Output the (x, y) coordinate of the center of the cell containing the given text.  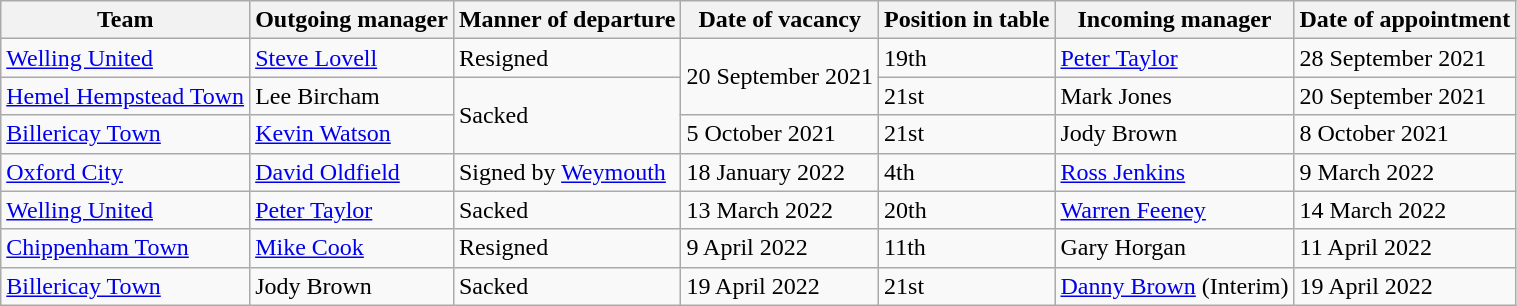
13 March 2022 (780, 210)
Chippenham Town (126, 248)
Ross Jenkins (1174, 172)
Warren Feeney (1174, 210)
Steve Lovell (352, 58)
Kevin Watson (352, 134)
19th (967, 58)
20th (967, 210)
18 January 2022 (780, 172)
Manner of departure (566, 20)
28 September 2021 (1405, 58)
Incoming manager (1174, 20)
Mark Jones (1174, 96)
9 March 2022 (1405, 172)
Date of vacancy (780, 20)
Oxford City (126, 172)
Danny Brown (Interim) (1174, 286)
11 April 2022 (1405, 248)
Position in table (967, 20)
Signed by Weymouth (566, 172)
Hemel Hempstead Town (126, 96)
Team (126, 20)
Date of appointment (1405, 20)
11th (967, 248)
4th (967, 172)
Gary Horgan (1174, 248)
8 October 2021 (1405, 134)
Lee Bircham (352, 96)
Mike Cook (352, 248)
Outgoing manager (352, 20)
5 October 2021 (780, 134)
9 April 2022 (780, 248)
14 March 2022 (1405, 210)
David Oldfield (352, 172)
